From the cell containing the given text, extract its center point as (x, y) coordinate. 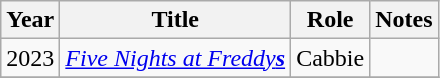
Five Nights at Freddys (176, 58)
Notes (404, 20)
2023 (30, 58)
Role (330, 20)
Year (30, 20)
Cabbie (330, 58)
Title (176, 20)
